Output the (x, y) coordinate of the center of the cell containing the given text.  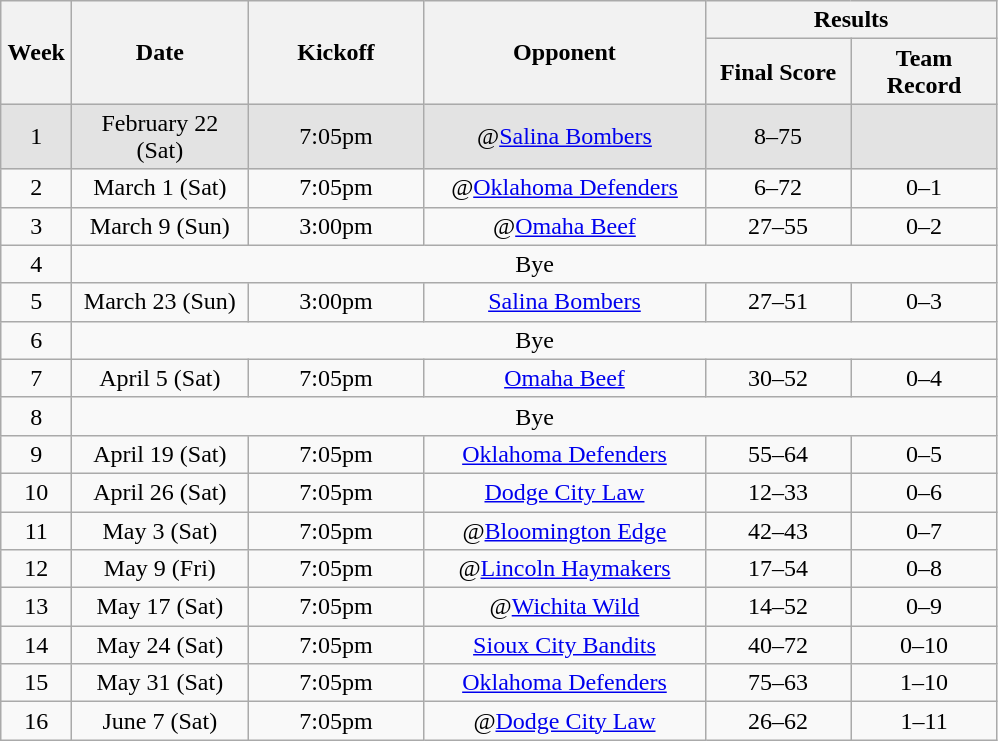
0–9 (924, 607)
Omaha Beef (564, 378)
6–72 (778, 188)
55–64 (778, 454)
4 (36, 264)
14–52 (778, 607)
May 31 (Sat) (160, 683)
42–43 (778, 531)
@Salina Bombers (564, 136)
1–10 (924, 683)
@Dodge City Law (564, 721)
3 (36, 226)
Salina Bombers (564, 302)
0–1 (924, 188)
27–51 (778, 302)
@Oklahoma Defenders (564, 188)
40–72 (778, 645)
Results (851, 20)
May 17 (Sat) (160, 607)
May 9 (Fri) (160, 569)
0–10 (924, 645)
13 (36, 607)
Team Record (924, 72)
26–62 (778, 721)
April 5 (Sat) (160, 378)
12–33 (778, 492)
6 (36, 340)
Week (36, 52)
May 24 (Sat) (160, 645)
Kickoff (336, 52)
16 (36, 721)
@Bloomington Edge (564, 531)
Date (160, 52)
7 (36, 378)
Sioux City Bandits (564, 645)
30–52 (778, 378)
March 9 (Sun) (160, 226)
14 (36, 645)
Opponent (564, 52)
8–75 (778, 136)
5 (36, 302)
12 (36, 569)
27–55 (778, 226)
March 1 (Sat) (160, 188)
@Omaha Beef (564, 226)
0–5 (924, 454)
0–3 (924, 302)
2 (36, 188)
April 19 (Sat) (160, 454)
May 3 (Sat) (160, 531)
15 (36, 683)
17–54 (778, 569)
0–6 (924, 492)
April 26 (Sat) (160, 492)
10 (36, 492)
1 (36, 136)
9 (36, 454)
@Wichita Wild (564, 607)
75–63 (778, 683)
0–4 (924, 378)
11 (36, 531)
0–8 (924, 569)
Final Score (778, 72)
February 22 (Sat) (160, 136)
@Lincoln Haymakers (564, 569)
0–2 (924, 226)
June 7 (Sat) (160, 721)
1–11 (924, 721)
March 23 (Sun) (160, 302)
8 (36, 416)
Dodge City Law (564, 492)
0–7 (924, 531)
